Return [X, Y] of the center of cell containing provided text 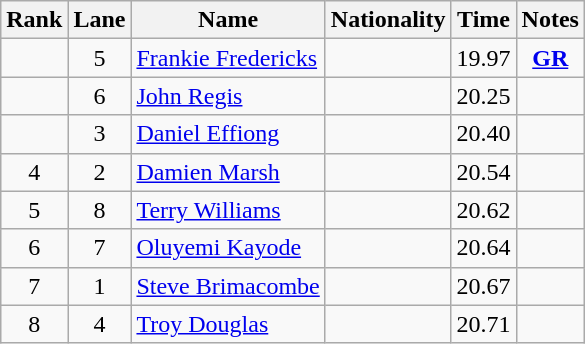
Daniel Effiong [228, 134]
Terry Williams [228, 210]
2 [100, 172]
3 [100, 134]
GR [550, 58]
Troy Douglas [228, 324]
Damien Marsh [228, 172]
20.62 [484, 210]
Nationality [388, 20]
Notes [550, 20]
Frankie Fredericks [228, 58]
19.97 [484, 58]
20.71 [484, 324]
20.25 [484, 96]
Name [228, 20]
Time [484, 20]
John Regis [228, 96]
Rank [34, 20]
Steve Brimacombe [228, 286]
Oluyemi Kayode [228, 248]
20.64 [484, 248]
20.54 [484, 172]
1 [100, 286]
20.67 [484, 286]
20.40 [484, 134]
Lane [100, 20]
